Determine the [x, y] coordinate at the center of the cell enclosing the given text.  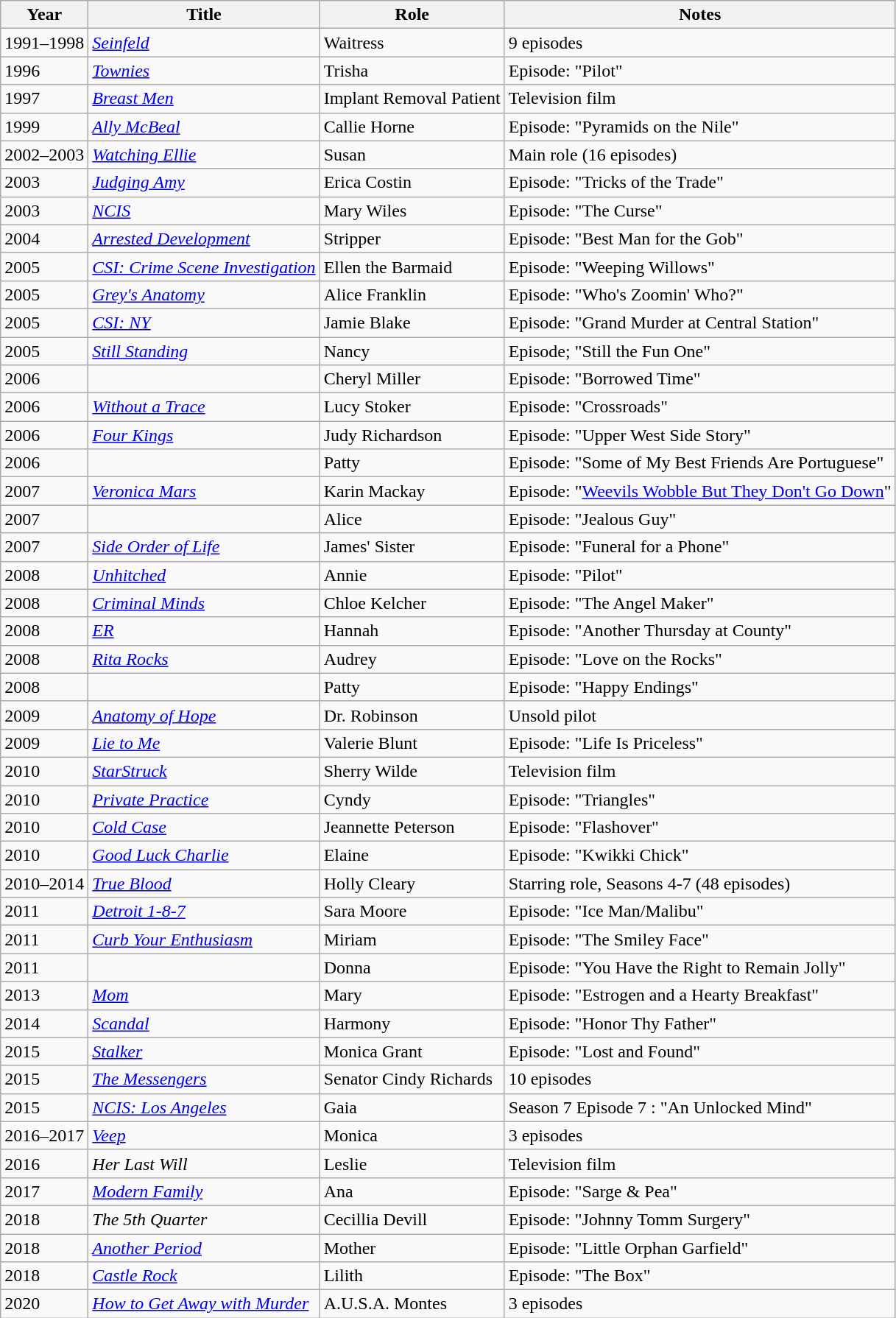
Susan [412, 155]
Cheryl Miller [412, 379]
Episode: "Happy Endings" [699, 687]
Episode: "Another Thursday at County" [699, 631]
Alice Franklin [412, 295]
Detroit 1-8-7 [204, 912]
Implant Removal Patient [412, 99]
Townies [204, 71]
Episode: "The Smiley Face" [699, 940]
Episode: "Flashover" [699, 828]
Episode: "Triangles" [699, 799]
Episode: "Upper West Side Story" [699, 435]
Senator Cindy Richards [412, 1079]
Dr. Robinson [412, 715]
2010–2014 [44, 884]
Stripper [412, 239]
CSI: Crime Scene Investigation [204, 267]
Anatomy of Hope [204, 715]
Rita Rocks [204, 659]
Criminal Minds [204, 603]
Alice [412, 519]
Lucy Stoker [412, 407]
Monica [412, 1135]
Veep [204, 1135]
Erica Costin [412, 183]
Another Period [204, 1248]
CSI: NY [204, 323]
1991–1998 [44, 43]
Nancy [412, 351]
Episode: "Pyramids on the Nile" [699, 127]
Episode: "Estrogen and a Hearty Breakfast" [699, 995]
Valerie Blunt [412, 743]
The 5th Quarter [204, 1219]
Good Luck Charlie [204, 856]
Breast Men [204, 99]
Chloe Kelcher [412, 603]
Mother [412, 1248]
Episode: "Grand Murder at Central Station" [699, 323]
Episode; "Still the Fun One" [699, 351]
1999 [44, 127]
Episode: "Tricks of the Trade" [699, 183]
Episode: "The Box" [699, 1276]
Episode: "Weeping Willows" [699, 267]
Episode: "Johnny Tomm Surgery" [699, 1219]
Karin Mackay [412, 491]
Gaia [412, 1107]
Side Order of Life [204, 547]
2004 [44, 239]
Episode: "Some of My Best Friends Are Portuguese" [699, 463]
Harmony [412, 1023]
2016 [44, 1163]
Callie Horne [412, 127]
Episode: "Ice Man/Malibu" [699, 912]
Unsold pilot [699, 715]
Judy Richardson [412, 435]
Mary Wiles [412, 211]
Judging Amy [204, 183]
Grey's Anatomy [204, 295]
1996 [44, 71]
Episode: "Kwikki Chick" [699, 856]
Cold Case [204, 828]
2020 [44, 1304]
2002–2003 [44, 155]
2013 [44, 995]
ER [204, 631]
Notes [699, 15]
Role [412, 15]
Private Practice [204, 799]
Episode: "Life Is Priceless" [699, 743]
Mary [412, 995]
Waitress [412, 43]
NCIS: Los Angeles [204, 1107]
Ally McBeal [204, 127]
Annie [412, 575]
Episode: "Little Orphan Garfield" [699, 1248]
Miriam [412, 940]
Episode: "Crossroads" [699, 407]
Still Standing [204, 351]
True Blood [204, 884]
Elaine [412, 856]
Unhitched [204, 575]
2016–2017 [44, 1135]
Holly Cleary [412, 884]
Episode: "Weevils Wobble But They Don't Go Down" [699, 491]
9 episodes [699, 43]
Lie to Me [204, 743]
The Messengers [204, 1079]
Episode: "Best Man for the Gob" [699, 239]
Stalker [204, 1051]
Episode: "You Have the Right to Remain Jolly" [699, 968]
Ellen the Barmaid [412, 267]
A.U.S.A. Montes [412, 1304]
Episode: "Borrowed Time" [699, 379]
Episode: "Honor Thy Father" [699, 1023]
Without a Trace [204, 407]
2017 [44, 1191]
Episode: "Lost and Found" [699, 1051]
Title [204, 15]
Audrey [412, 659]
How to Get Away with Murder [204, 1304]
Episode: "Jealous Guy" [699, 519]
Mom [204, 995]
10 episodes [699, 1079]
Cecillia Devill [412, 1219]
Episode: "The Curse" [699, 211]
Sara Moore [412, 912]
Trisha [412, 71]
Season 7 Episode 7 : "An Unlocked Mind" [699, 1107]
Ana [412, 1191]
Jeannette Peterson [412, 828]
Hannah [412, 631]
Leslie [412, 1163]
StarStruck [204, 771]
Episode: "The Angel Maker" [699, 603]
NCIS [204, 211]
Episode: "Funeral for a Phone" [699, 547]
Castle Rock [204, 1276]
1997 [44, 99]
Watching Ellie [204, 155]
Episode: "Sarge & Pea" [699, 1191]
Modern Family [204, 1191]
Lilith [412, 1276]
2014 [44, 1023]
Year [44, 15]
Sherry Wilde [412, 771]
James' Sister [412, 547]
Four Kings [204, 435]
Donna [412, 968]
Starring role, Seasons 4-7 (48 episodes) [699, 884]
Episode: "Love on the Rocks" [699, 659]
Arrested Development [204, 239]
Main role (16 episodes) [699, 155]
Jamie Blake [412, 323]
Seinfeld [204, 43]
Curb Your Enthusiasm [204, 940]
Cyndy [412, 799]
Monica Grant [412, 1051]
Scandal [204, 1023]
Her Last Will [204, 1163]
Veronica Mars [204, 491]
Episode: "Who's Zoomin' Who?" [699, 295]
